Pinpoint the cell where the given text exists, returning its (X, Y) midpoint coordinate. 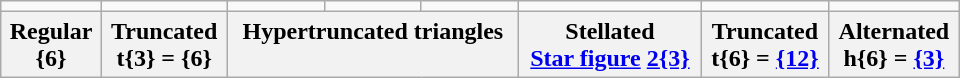
Truncatedt{6} = {12} (764, 44)
Alternatedh{6} = {3} (894, 44)
StellatedStar figure 2{3} (610, 44)
Regular{6} (52, 44)
Hypertruncated triangles (372, 44)
Truncatedt{3} = {6} (164, 44)
